Output the [X, Y] coordinate of the center of the cell containing the given text.  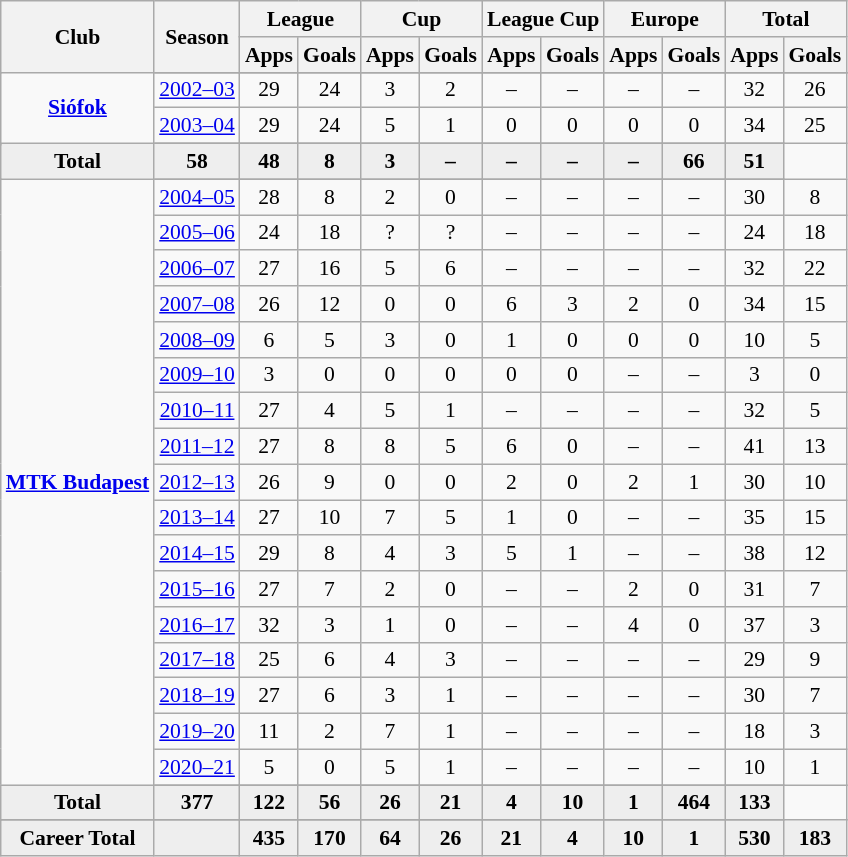
Cup [422, 19]
37 [754, 625]
2010–11 [197, 411]
Europe [664, 19]
58 [197, 162]
64 [390, 839]
56 [330, 803]
38 [754, 554]
2017–18 [197, 660]
16 [330, 269]
2011–12 [197, 447]
41 [754, 447]
Season [197, 36]
2013–14 [197, 518]
2018–19 [197, 696]
2002–03 [197, 90]
2005–06 [197, 233]
League Cup [543, 19]
170 [330, 839]
2012–13 [197, 482]
31 [754, 589]
377 [197, 803]
2008–09 [197, 340]
2003–04 [197, 126]
Club [78, 36]
Career Total [78, 839]
2009–10 [197, 375]
133 [754, 803]
48 [269, 162]
51 [754, 162]
13 [814, 447]
2006–07 [197, 269]
2007–08 [197, 304]
MTK Budapest [78, 482]
435 [269, 839]
2014–15 [197, 554]
464 [694, 803]
2015–16 [197, 589]
2020–21 [197, 767]
Siófok [78, 108]
2004–05 [197, 197]
2016–17 [197, 625]
183 [814, 839]
22 [814, 269]
28 [269, 197]
35 [754, 518]
66 [694, 162]
530 [754, 839]
2019–20 [197, 732]
League [300, 19]
11 [269, 732]
122 [269, 803]
